Capture the cell that displays the provided text and extract its (x, y) central coordinate. 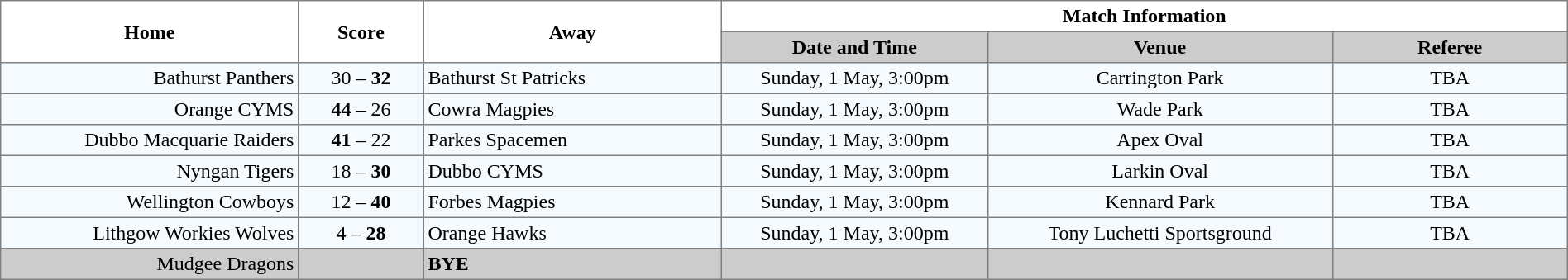
18 – 30 (361, 171)
Apex Oval (1159, 140)
Forbes Magpies (572, 202)
Venue (1159, 47)
12 – 40 (361, 202)
Lithgow Workies Wolves (150, 233)
Tony Luchetti Sportsground (1159, 233)
Carrington Park (1159, 78)
Wade Park (1159, 109)
Referee (1450, 47)
Away (572, 31)
BYE (572, 264)
30 – 32 (361, 78)
44 – 26 (361, 109)
Dubbo CYMS (572, 171)
Bathurst St Patricks (572, 78)
Dubbo Macquarie Raiders (150, 140)
Orange Hawks (572, 233)
41 – 22 (361, 140)
Orange CYMS (150, 109)
Cowra Magpies (572, 109)
Parkes Spacemen (572, 140)
Score (361, 31)
Mudgee Dragons (150, 264)
Larkin Oval (1159, 171)
Match Information (1145, 17)
4 – 28 (361, 233)
Nyngan Tigers (150, 171)
Wellington Cowboys (150, 202)
Date and Time (854, 47)
Kennard Park (1159, 202)
Bathurst Panthers (150, 78)
Home (150, 31)
